Return (X, Y) of the center of cell containing provided text 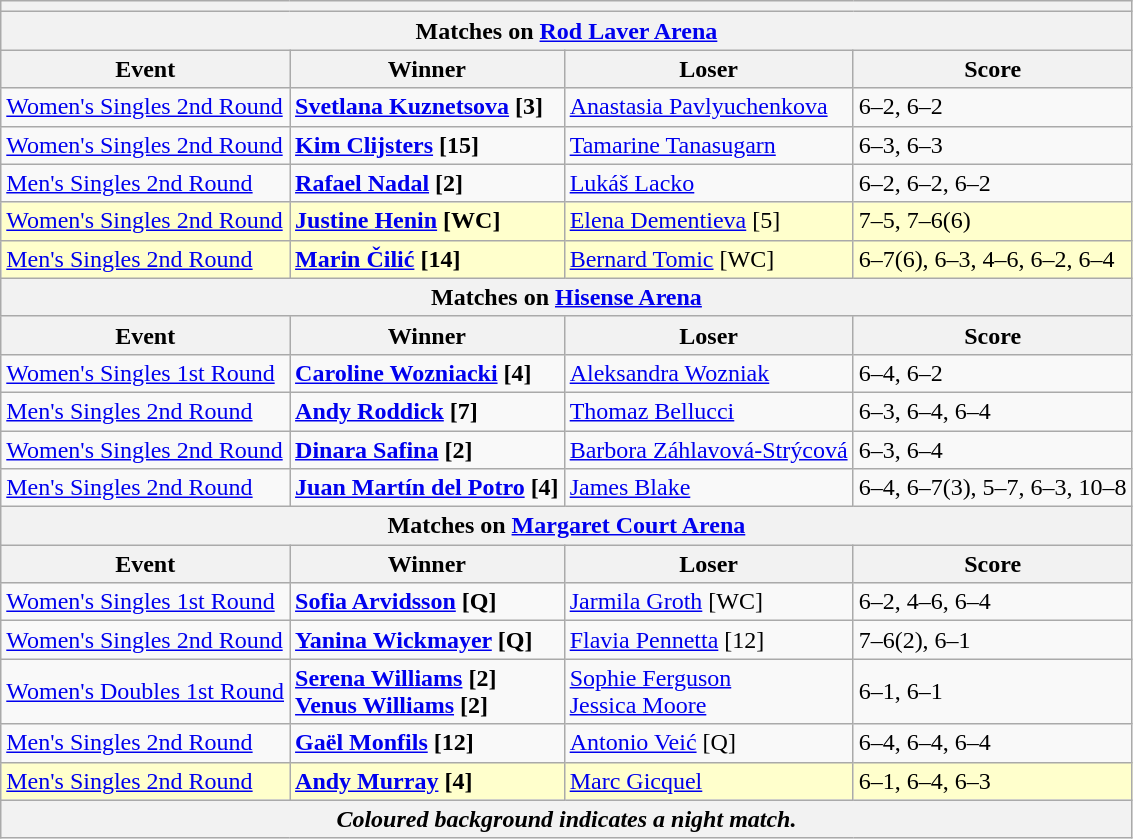
Andy Murray [4] (428, 781)
Matches on Margaret Court Arena (566, 526)
Sofia Arvidsson [Q] (428, 602)
6–2, 4–6, 6–4 (992, 602)
Kim Clijsters [15] (428, 145)
Antonio Veić [Q] (708, 743)
6–7(6), 6–3, 4–6, 6–2, 6–4 (992, 259)
Juan Martín del Potro [4] (428, 488)
Aleksandra Wozniak (708, 373)
6–4, 6–4, 6–4 (992, 743)
James Blake (708, 488)
6–1, 6–4, 6–3 (992, 781)
Jarmila Groth [WC] (708, 602)
Coloured background indicates a night match. (566, 819)
Elena Dementieva [5] (708, 221)
Barbora Záhlavová-Strýcová (708, 449)
Anastasia Pavlyuchenkova (708, 107)
Yanina Wickmayer [Q] (428, 640)
Caroline Wozniacki [4] (428, 373)
6–2, 6–2 (992, 107)
Justine Henin [WC] (428, 221)
7–5, 7–6(6) (992, 221)
6–3, 6–4 (992, 449)
Flavia Pennetta [12] (708, 640)
Marin Čilić [14] (428, 259)
6–3, 6–3 (992, 145)
Andy Roddick [7] (428, 411)
Sophie Ferguson Jessica Moore (708, 692)
6–2, 6–2, 6–2 (992, 183)
Women's Doubles 1st Round (146, 692)
Rafael Nadal [2] (428, 183)
6–4, 6–7(3), 5–7, 6–3, 10–8 (992, 488)
Thomaz Bellucci (708, 411)
Gaël Monfils [12] (428, 743)
Bernard Tomic [WC] (708, 259)
Marc Gicquel (708, 781)
Serena Williams [2] Venus Williams [2] (428, 692)
6–4, 6–2 (992, 373)
6–3, 6–4, 6–4 (992, 411)
7–6(2), 6–1 (992, 640)
Dinara Safina [2] (428, 449)
Matches on Rod Laver Arena (566, 31)
Lukáš Lacko (708, 183)
Matches on Hisense Arena (566, 297)
6–1, 6–1 (992, 692)
Tamarine Tanasugarn (708, 145)
Svetlana Kuznetsova [3] (428, 107)
